Return [x, y] of the center of cell containing provided text 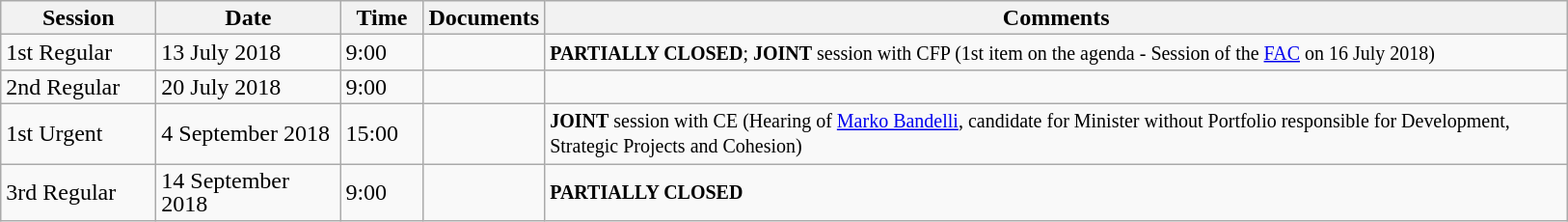
14 September 2018 [249, 193]
15:00 [382, 133]
Time [382, 17]
4 September 2018 [249, 133]
1st Urgent [79, 133]
PARTIALLY CLOSED [1057, 193]
Session [79, 17]
Comments [1057, 17]
2nd Regular [79, 87]
Date [249, 17]
13 July 2018 [249, 52]
20 July 2018 [249, 87]
Documents [484, 17]
1st Regular [79, 52]
3rd Regular [79, 193]
PARTIALLY CLOSED; JOINT session with CFP (1st item on the agenda - Session of the FAC on 16 July 2018) [1057, 52]
